Pinpoint the cell where the given text exists, returning its [X, Y] midpoint coordinate. 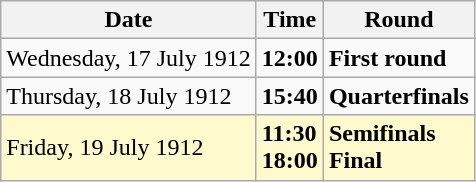
Friday, 19 July 1912 [129, 148]
Thursday, 18 July 1912 [129, 96]
Wednesday, 17 July 1912 [129, 58]
Quarterfinals [398, 96]
Time [290, 20]
15:40 [290, 96]
Round [398, 20]
SemifinalsFinal [398, 148]
Date [129, 20]
11:3018:00 [290, 148]
12:00 [290, 58]
First round [398, 58]
